From the cell containing the given text, extract its center point as [X, Y] coordinate. 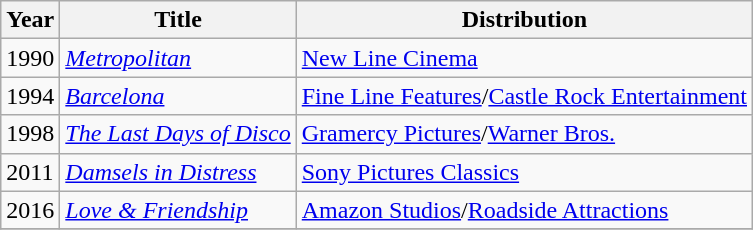
Title [178, 20]
Amazon Studios/Roadside Attractions [524, 210]
Distribution [524, 20]
Metropolitan [178, 58]
1994 [30, 96]
1990 [30, 58]
Love & Friendship [178, 210]
New Line Cinema [524, 58]
Year [30, 20]
Barcelona [178, 96]
2011 [30, 172]
Damsels in Distress [178, 172]
Fine Line Features/Castle Rock Entertainment [524, 96]
Sony Pictures Classics [524, 172]
2016 [30, 210]
The Last Days of Disco [178, 134]
1998 [30, 134]
Gramercy Pictures/Warner Bros. [524, 134]
